Search for the cell housing the specified text and yield its (X, Y) center coordinate. 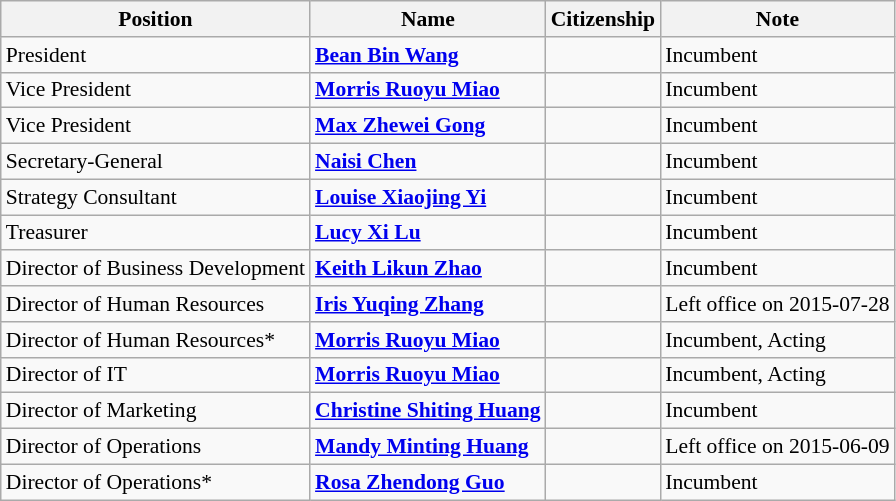
Left office on 2015-06-09 (778, 447)
Director of IT (156, 375)
Left office on 2015-07-28 (778, 304)
Keith Likun Zhao (428, 269)
Citizenship (603, 19)
Naisi Chen (428, 162)
Mandy Minting Huang (428, 447)
Director of Business Development (156, 269)
Director of Operations (156, 447)
Treasurer (156, 233)
President (156, 55)
Position (156, 19)
Director of Human Resources (156, 304)
Christine Shiting Huang (428, 411)
Max Zhewei Gong (428, 126)
Note (778, 19)
Director of Operations* (156, 482)
Lucy Xi Lu (428, 233)
Bean Bin Wang (428, 55)
Louise Xiaojing Yi (428, 197)
Name (428, 19)
Director of Marketing (156, 411)
Secretary-General (156, 162)
Director of Human Resources* (156, 340)
Strategy Consultant (156, 197)
Rosa Zhendong Guo (428, 482)
Iris Yuqing Zhang (428, 304)
